Provide the (X, Y) coordinate of the cell's center where the given text is located.  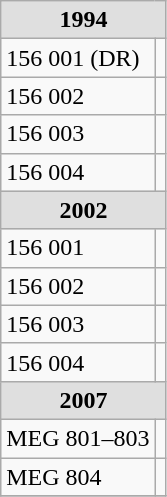
2007 (84, 400)
156 001 (DR) (78, 58)
156 001 (78, 248)
1994 (84, 20)
2002 (84, 210)
MEG 804 (78, 477)
MEG 801–803 (78, 438)
